Return the [X, Y] coordinate for the center point of the cell that contains the specified text.  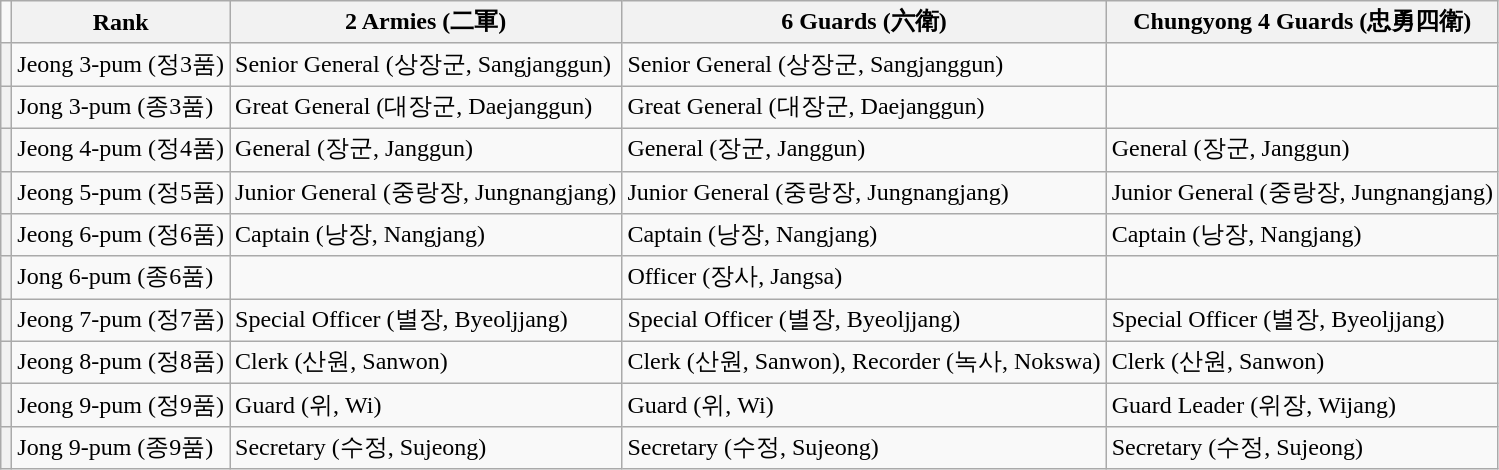
6 Guards (六衛) [864, 22]
Jong 6-pum (종6품) [121, 278]
Officer (장사, Jangsa) [864, 278]
Jeong 3-pum (정3품) [121, 64]
Guard Leader (위장, Wijang) [1302, 406]
Jong 3-pum (종3품) [121, 108]
Jeong 9-pum (정9품) [121, 406]
Chungyong 4 Guards (忠勇四衛) [1302, 22]
2 Armies (二軍) [426, 22]
Jeong 4-pum (정4품) [121, 150]
Jeong 5-pum (정5품) [121, 192]
Rank [121, 22]
Jeong 8-pum (정8품) [121, 362]
Jeong 7-pum (정7품) [121, 320]
Jong 9-pum (종9품) [121, 448]
Clerk (산원, Sanwon), Recorder (녹사, Nokswa) [864, 362]
Jeong 6-pum (정6품) [121, 236]
